Detect which cell encompasses the target text, then output its (x, y) center coordinate. 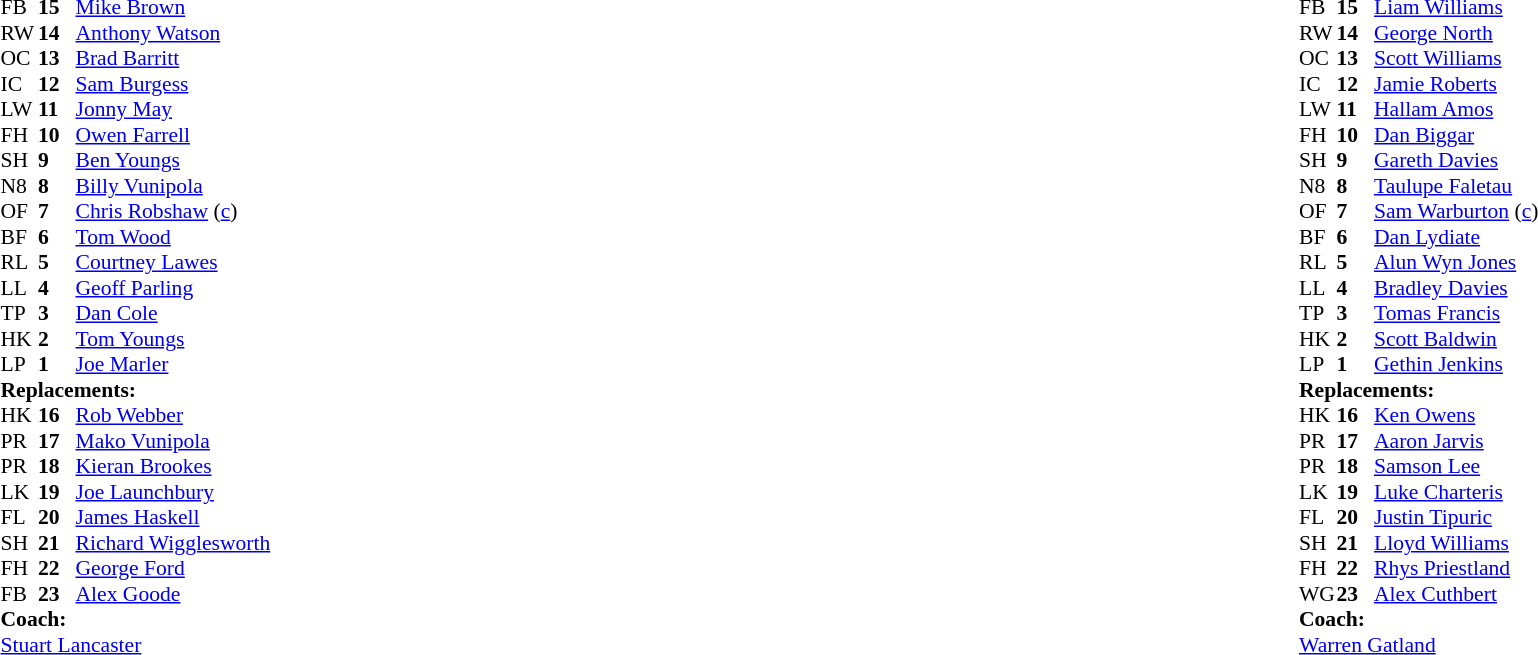
Owen Farrell (174, 135)
Richard Wigglesworth (174, 543)
Mako Vunipola (174, 441)
Alex Goode (174, 594)
James Haskell (174, 517)
WG (1318, 594)
Replacements: (135, 390)
Tom Youngs (174, 339)
George Ford (174, 569)
Jonny May (174, 109)
Rob Webber (174, 415)
FB (19, 594)
Geoff Parling (174, 288)
Tom Wood (174, 237)
Dan Cole (174, 313)
Joe Launchbury (174, 492)
Chris Robshaw (c) (174, 211)
Billy Vunipola (174, 186)
Kieran Brookes (174, 467)
Joe Marler (174, 365)
Ben Youngs (174, 161)
Anthony Watson (174, 33)
Coach: (135, 619)
Brad Barritt (174, 59)
Sam Burgess (174, 84)
Courtney Lawes (174, 263)
